Locate the cell with the specified text and output its [X, Y] center coordinate. 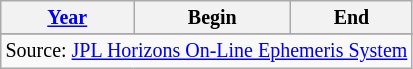
Year [68, 18]
Begin [212, 18]
End [352, 18]
Source: JPL Horizons On-Line Ephemeris System [206, 52]
